Detect which cell encompasses the target text, then output its (x, y) center coordinate. 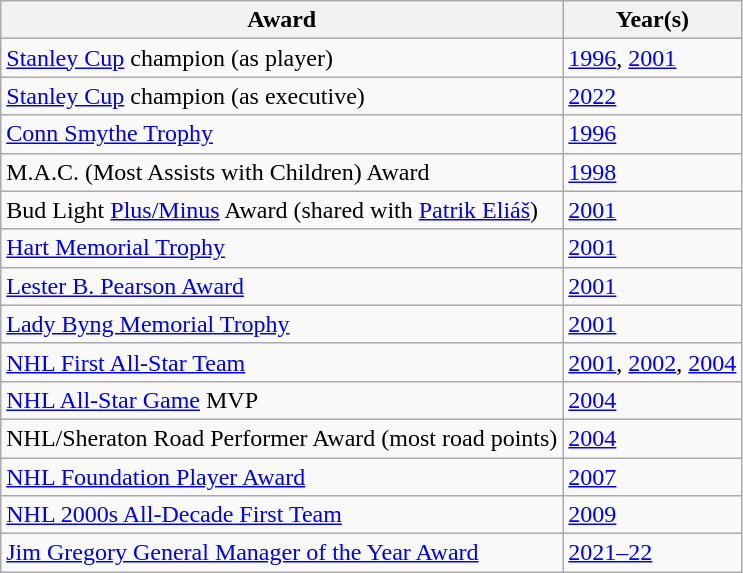
Lester B. Pearson Award (282, 286)
2007 (652, 477)
M.A.C. (Most Assists with Children) Award (282, 172)
NHL 2000s All-Decade First Team (282, 515)
Year(s) (652, 20)
Lady Byng Memorial Trophy (282, 324)
2001, 2002, 2004 (652, 362)
Hart Memorial Trophy (282, 248)
Stanley Cup champion (as player) (282, 58)
Award (282, 20)
NHL Foundation Player Award (282, 477)
2009 (652, 515)
1996 (652, 134)
NHL All-Star Game MVP (282, 400)
1998 (652, 172)
1996, 2001 (652, 58)
Jim Gregory General Manager of the Year Award (282, 553)
2022 (652, 96)
Conn Smythe Trophy (282, 134)
Stanley Cup champion (as executive) (282, 96)
2021–22 (652, 553)
NHL First All-Star Team (282, 362)
Bud Light Plus/Minus Award (shared with Patrik Eliáš) (282, 210)
NHL/Sheraton Road Performer Award (most road points) (282, 438)
